Determine the (x, y) coordinate at the center of the cell enclosing the given text.  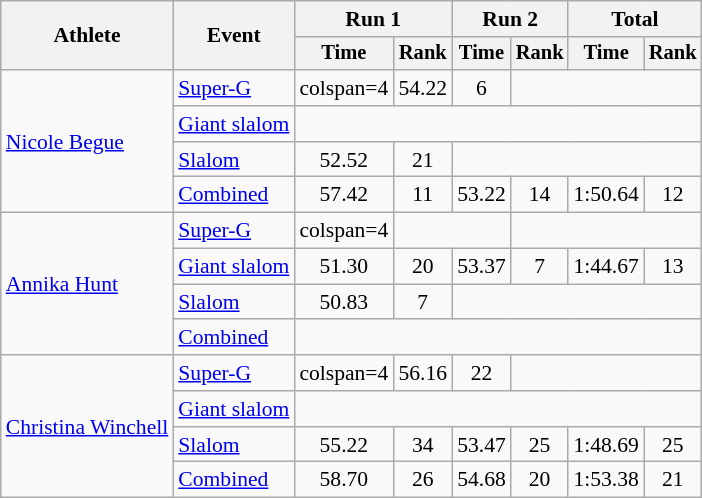
53.47 (482, 445)
13 (673, 267)
Event (234, 36)
53.37 (482, 267)
14 (540, 195)
1:48.69 (606, 445)
51.30 (344, 267)
54.68 (482, 480)
22 (482, 373)
12 (673, 195)
56.16 (422, 373)
52.52 (344, 160)
50.83 (344, 302)
6 (482, 88)
26 (422, 480)
11 (422, 195)
Total (634, 19)
Run 2 (510, 19)
Annika Hunt (88, 284)
1:50.64 (606, 195)
55.22 (344, 445)
57.42 (344, 195)
Nicole Begue (88, 141)
34 (422, 445)
1:44.67 (606, 267)
Athlete (88, 36)
Christina Winchell (88, 426)
1:53.38 (606, 480)
Run 1 (373, 19)
53.22 (482, 195)
58.70 (344, 480)
54.22 (422, 88)
